Return (x, y) of the center of cell containing provided text 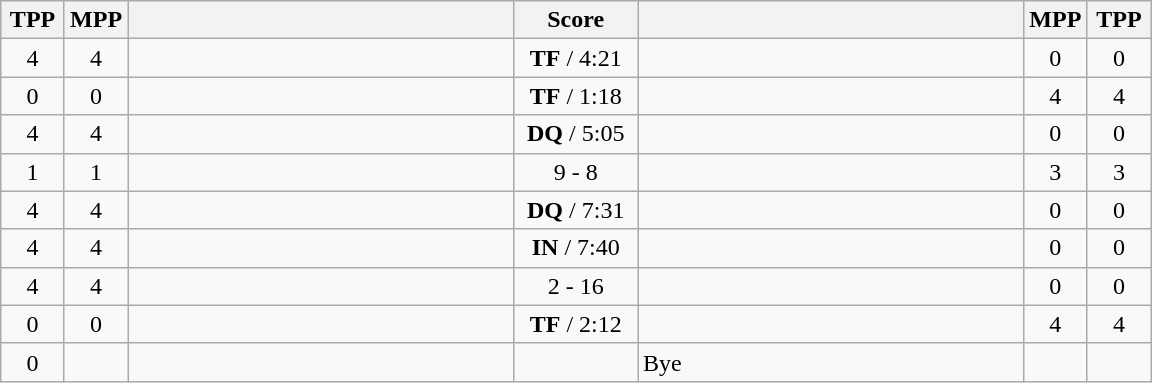
Score (576, 20)
DQ / 7:31 (576, 210)
TF / 1:18 (576, 96)
9 - 8 (576, 172)
TF / 4:21 (576, 58)
TF / 2:12 (576, 324)
2 - 16 (576, 286)
IN / 7:40 (576, 248)
Bye (831, 362)
DQ / 5:05 (576, 134)
